Determine the [x, y] coordinate at the center of the cell enclosing the given text.  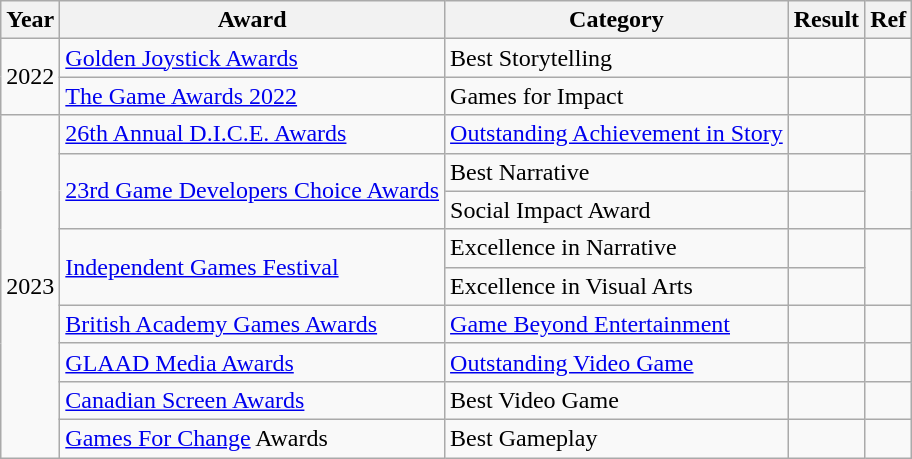
Award [252, 20]
Games For Change Awards [252, 438]
26th Annual D.I.C.E. Awards [252, 134]
The Game Awards 2022 [252, 96]
Game Beyond Entertainment [617, 324]
Excellence in Narrative [617, 248]
GLAAD Media Awards [252, 362]
Excellence in Visual Arts [617, 286]
Canadian Screen Awards [252, 400]
2023 [30, 286]
Best Gameplay [617, 438]
Ref [888, 20]
Best Narrative [617, 172]
Outstanding Achievement in Story [617, 134]
Social Impact Award [617, 210]
Category [617, 20]
British Academy Games Awards [252, 324]
23rd Game Developers Choice Awards [252, 191]
Result [826, 20]
Games for Impact [617, 96]
Year [30, 20]
2022 [30, 77]
Best Video Game [617, 400]
Outstanding Video Game [617, 362]
Independent Games Festival [252, 267]
Golden Joystick Awards [252, 58]
Best Storytelling [617, 58]
